Capture the cell that displays the provided text and extract its (X, Y) central coordinate. 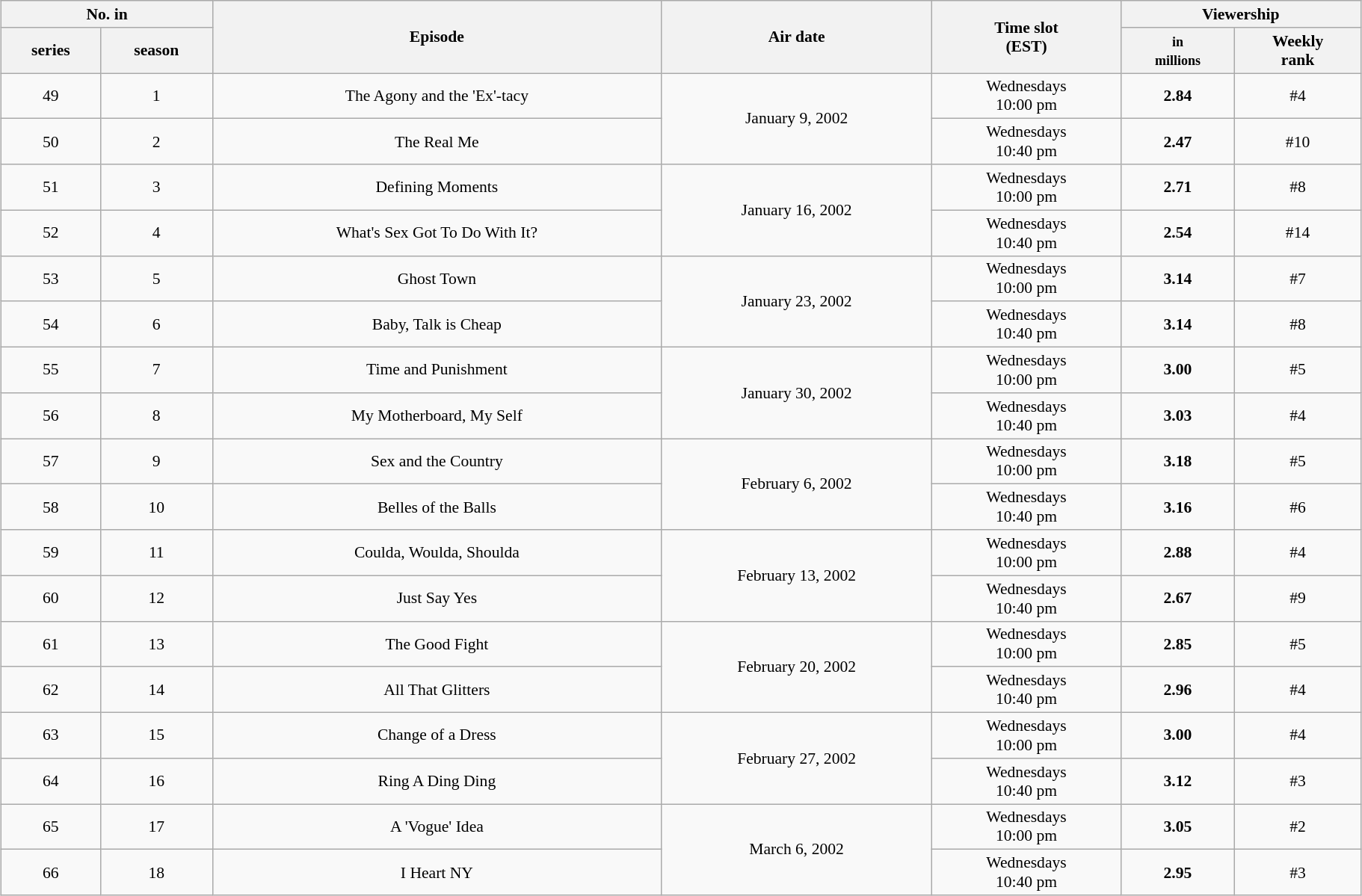
Change of a Dress (437, 735)
The Good Fight (437, 644)
63 (51, 735)
62 (51, 690)
52 (51, 233)
Coulda, Woulda, Shoulda (437, 553)
54 (51, 324)
61 (51, 644)
8 (156, 415)
Sex and the Country (437, 462)
#6 (1298, 507)
A 'Vogue' Idea (437, 827)
55 (51, 371)
1 (156, 96)
Just Say Yes (437, 598)
February 20, 2002 (797, 667)
16 (156, 782)
3.12 (1178, 782)
64 (51, 782)
17 (156, 827)
Belles of the Balls (437, 507)
2.54 (1178, 233)
2.96 (1178, 690)
66 (51, 873)
season (156, 51)
inmillions (1178, 51)
51 (51, 187)
60 (51, 598)
2.47 (1178, 142)
6 (156, 324)
January 9, 2002 (797, 119)
2.71 (1178, 187)
No. in (108, 14)
#10 (1298, 142)
January 30, 2002 (797, 393)
#9 (1298, 598)
3.16 (1178, 507)
3.03 (1178, 415)
The Agony and the 'Ex'-tacy (437, 96)
Defining Moments (437, 187)
February 13, 2002 (797, 575)
2 (156, 142)
March 6, 2002 (797, 850)
4 (156, 233)
50 (51, 142)
February 27, 2002 (797, 758)
Air date (797, 37)
Ghost Town (437, 278)
9 (156, 462)
All That Glitters (437, 690)
#2 (1298, 827)
58 (51, 507)
January 23, 2002 (797, 301)
Time slot(EST) (1026, 37)
13 (156, 644)
10 (156, 507)
2.67 (1178, 598)
Viewership (1241, 14)
3.18 (1178, 462)
#14 (1298, 233)
Weeklyrank (1298, 51)
Time and Punishment (437, 371)
Episode (437, 37)
15 (156, 735)
2.95 (1178, 873)
5 (156, 278)
7 (156, 371)
3.05 (1178, 827)
49 (51, 96)
The Real Me (437, 142)
2.88 (1178, 553)
3 (156, 187)
I Heart NY (437, 873)
Baby, Talk is Cheap (437, 324)
Ring A Ding Ding (437, 782)
56 (51, 415)
11 (156, 553)
59 (51, 553)
2.85 (1178, 644)
14 (156, 690)
18 (156, 873)
57 (51, 462)
My Motherboard, My Self (437, 415)
series (51, 51)
53 (51, 278)
65 (51, 827)
12 (156, 598)
February 6, 2002 (797, 484)
January 16, 2002 (797, 210)
2.84 (1178, 96)
#7 (1298, 278)
What's Sex Got To Do With It? (437, 233)
